Locate the cell with the specified text and output its (X, Y) center coordinate. 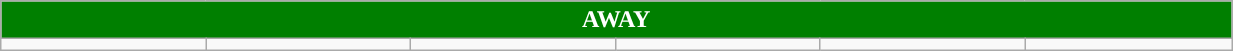
AWAY (616, 20)
